Capture the cell that displays the provided text and extract its [X, Y] central coordinate. 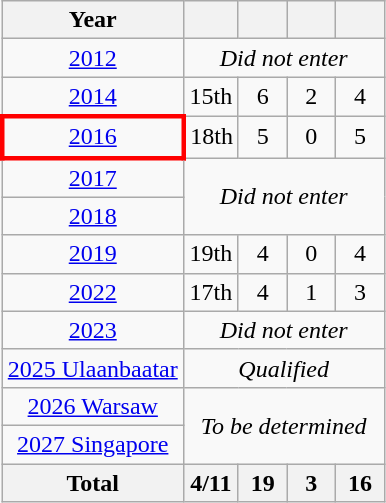
6 [262, 97]
2017 [92, 178]
2027 Singapore [92, 444]
Year [92, 20]
2025 Ulaanbaatar [92, 368]
2018 [92, 216]
19th [210, 254]
16 [360, 483]
18th [210, 136]
Qualified [284, 368]
2019 [92, 254]
To be determined [284, 425]
15th [210, 97]
19 [262, 483]
4/11 [210, 483]
2026 Warsaw [92, 406]
2012 [92, 58]
2022 [92, 292]
Total [92, 483]
2023 [92, 330]
2014 [92, 97]
1 [312, 292]
17th [210, 292]
2016 [92, 136]
2 [312, 97]
